Detect which cell encompasses the target text, then output its (x, y) center coordinate. 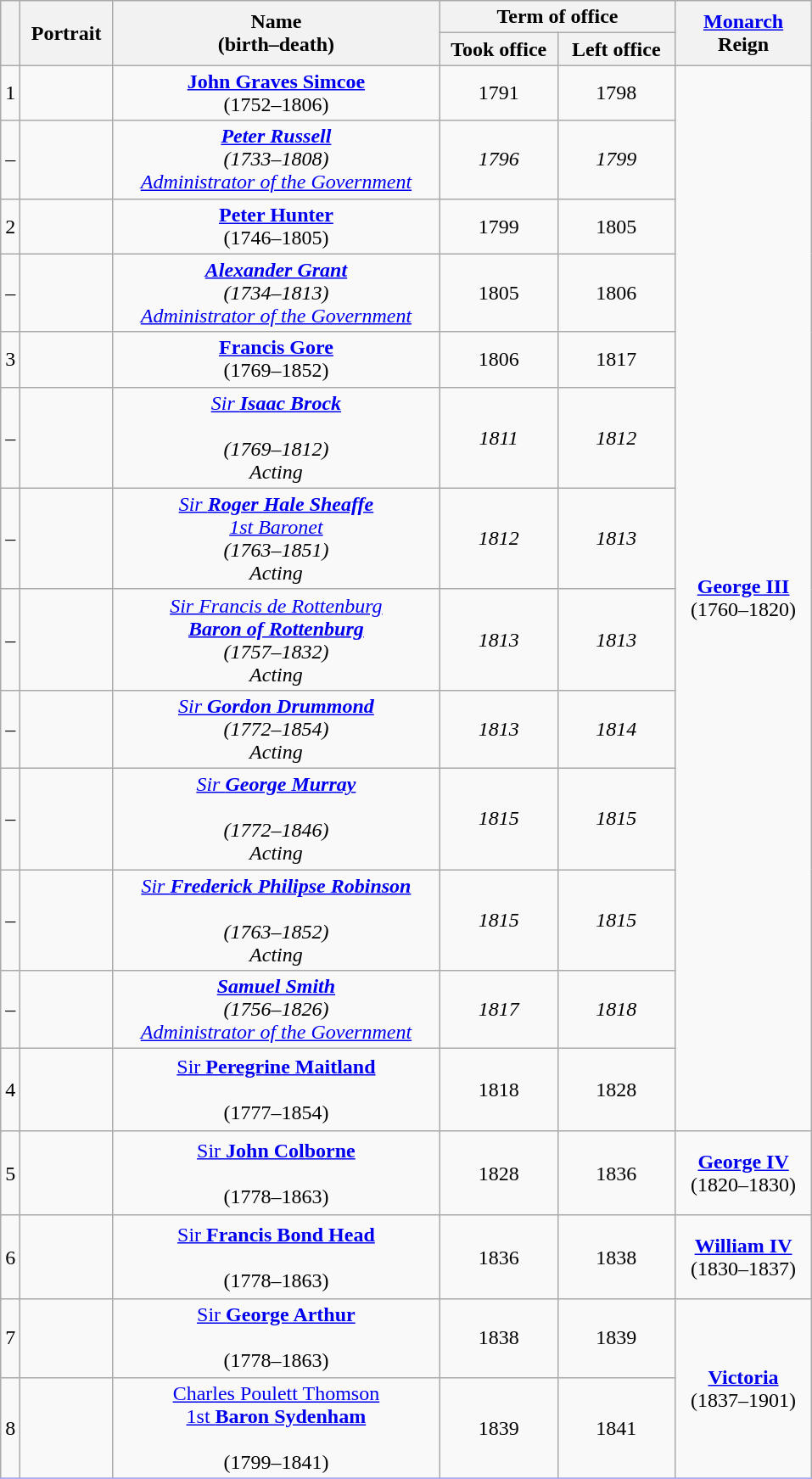
Peter Russell(1733–1808)Administrator of the Government (276, 160)
Alexander Grant(1734–1813)Administrator of the Government (276, 293)
Sir Francis Bond Head(1778–1863) (276, 1258)
4 (10, 1090)
Francis Gore(1769–1852) (276, 360)
1814 (616, 729)
3 (10, 360)
Samuel Smith(1756–1826)Administrator of the Government (276, 1010)
5 (10, 1173)
Term of office (557, 17)
1811 (499, 438)
Peter Hunter(1746–1805) (276, 226)
Sir Frederick Philipse Robinson(1763–1852)Acting (276, 920)
Charles Poulett Thomson1st Baron Sydenham(1799–1841) (276, 1427)
MonarchReign (743, 33)
Sir Roger Hale Sheaffe1st Baronet(1763–1851)Acting (276, 538)
William IV(1830–1837) (743, 1258)
Victoria(1837–1901) (743, 1388)
1791 (499, 93)
Took office (499, 49)
1841 (616, 1427)
Sir George Arthur(1778–1863) (276, 1338)
Left office (616, 49)
Sir Gordon Drummond(1772–1854)Acting (276, 729)
Name(birth–death) (276, 33)
Sir John Colborne(1778–1863) (276, 1173)
George III(1760–1820) (743, 598)
Portrait (66, 33)
Sir Peregrine Maitland(1777–1854) (276, 1090)
Sir Isaac Brock(1769–1812)Acting (276, 438)
6 (10, 1258)
2 (10, 226)
Sir George Murray(1772–1846)Acting (276, 818)
George IV(1820–1830) (743, 1173)
John Graves Simcoe(1752–1806) (276, 93)
1796 (499, 160)
1798 (616, 93)
1 (10, 93)
8 (10, 1427)
Sir Francis de RottenburgBaron of Rottenburg(1757–1832)Acting (276, 640)
7 (10, 1338)
